Capture the cell that displays the provided text and extract its (X, Y) central coordinate. 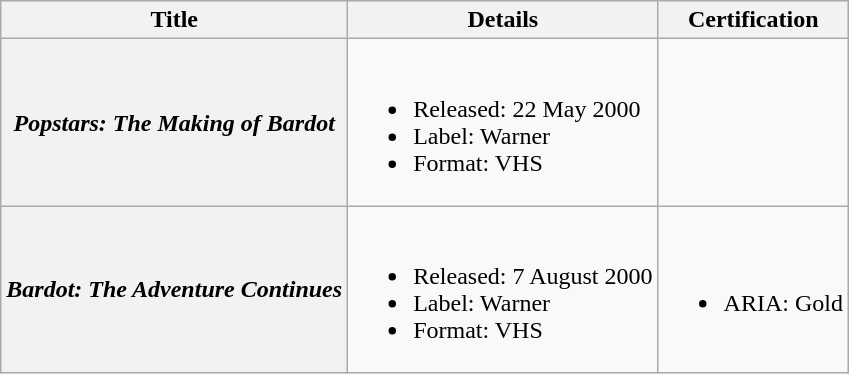
Details (503, 20)
Popstars: The Making of Bardot (174, 122)
ARIA: Gold (753, 290)
Title (174, 20)
Released: 22 May 2000Label: Warner Format: VHS (503, 122)
Released: 7 August 2000Label: Warner Format: VHS (503, 290)
Certification (753, 20)
Bardot: The Adventure Continues (174, 290)
